Find where the given text appears and provide that cell's center as [X, Y] coordinate. 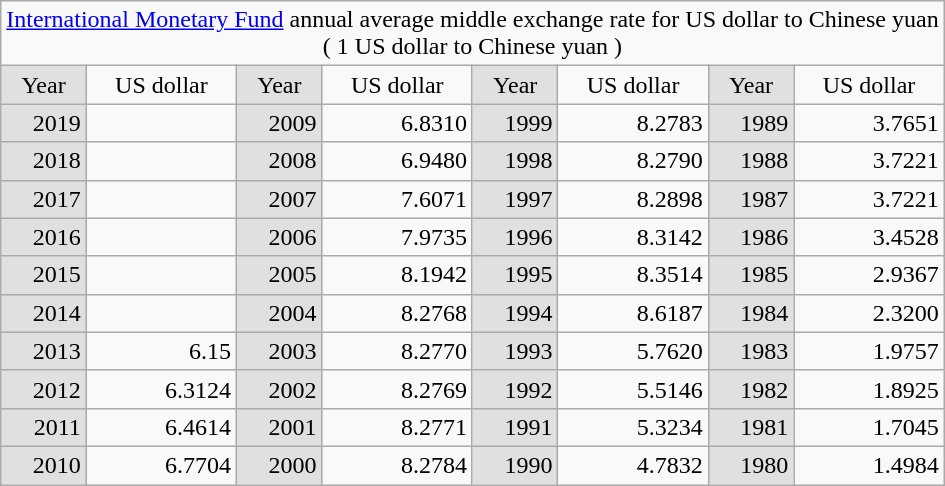
2016 [44, 237]
6.4614 [161, 427]
1987 [751, 199]
1.9757 [869, 351]
International Monetary Fund annual average middle exchange rate for US dollar to Chinese yuan( 1 US dollar to Chinese yuan ) [472, 34]
1994 [515, 313]
1.8925 [869, 389]
2014 [44, 313]
1986 [751, 237]
1984 [751, 313]
2.3200 [869, 313]
1997 [515, 199]
3.4528 [869, 237]
8.2770 [397, 351]
2003 [280, 351]
2008 [280, 161]
1995 [515, 275]
1993 [515, 351]
4.7832 [633, 465]
8.2784 [397, 465]
8.2768 [397, 313]
2009 [280, 123]
6.9480 [397, 161]
2017 [44, 199]
1992 [515, 389]
1.4984 [869, 465]
2004 [280, 313]
1998 [515, 161]
6.8310 [397, 123]
5.7620 [633, 351]
6.7704 [161, 465]
1983 [751, 351]
5.5146 [633, 389]
2018 [44, 161]
8.2783 [633, 123]
1980 [751, 465]
7.6071 [397, 199]
1991 [515, 427]
1999 [515, 123]
2011 [44, 427]
2012 [44, 389]
2.9367 [869, 275]
8.3142 [633, 237]
2007 [280, 199]
8.2769 [397, 389]
2013 [44, 351]
1985 [751, 275]
8.1942 [397, 275]
6.15 [161, 351]
2015 [44, 275]
1982 [751, 389]
2019 [44, 123]
8.3514 [633, 275]
1988 [751, 161]
5.3234 [633, 427]
2001 [280, 427]
8.6187 [633, 313]
2006 [280, 237]
1981 [751, 427]
1990 [515, 465]
2000 [280, 465]
8.2790 [633, 161]
2002 [280, 389]
2010 [44, 465]
1.7045 [869, 427]
7.9735 [397, 237]
1989 [751, 123]
1996 [515, 237]
8.2898 [633, 199]
2005 [280, 275]
6.3124 [161, 389]
3.7651 [869, 123]
8.2771 [397, 427]
